Search for the cell housing the specified text and yield its (x, y) center coordinate. 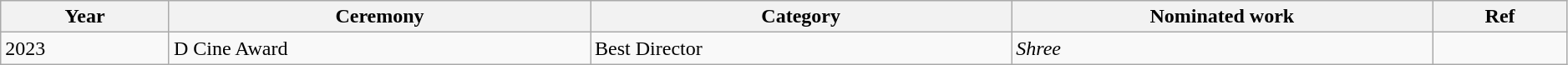
Ceremony (379, 17)
Best Director (801, 48)
Ref (1500, 17)
D Cine Award (379, 48)
Year (85, 17)
Category (801, 17)
Nominated work (1222, 17)
Shree (1222, 48)
2023 (85, 48)
